Return the (X, Y) coordinate for the center point of the cell that contains the specified text.  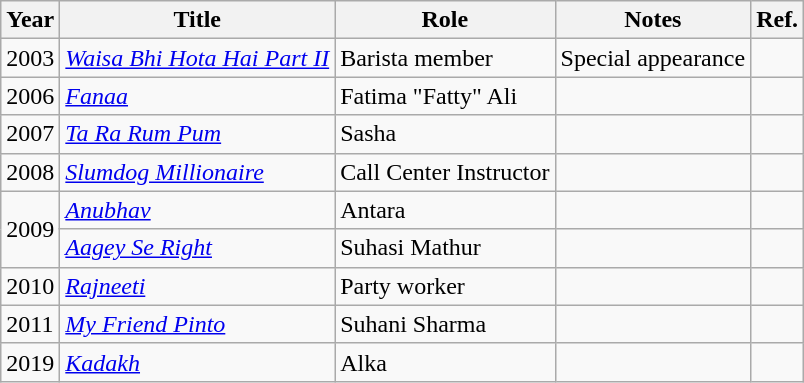
Anubhav (198, 210)
Antara (445, 210)
Suhani Sharma (445, 324)
2007 (30, 134)
2010 (30, 286)
Call Center Instructor (445, 172)
Special appearance (653, 58)
Fatima "Fatty" Ali (445, 96)
Suhasi Mathur (445, 248)
Notes (653, 20)
Ta Ra Rum Pum (198, 134)
Fanaa (198, 96)
Slumdog Millionaire (198, 172)
Role (445, 20)
Waisa Bhi Hota Hai Part II (198, 58)
Alka (445, 362)
2011 (30, 324)
2009 (30, 229)
2006 (30, 96)
2003 (30, 58)
2008 (30, 172)
Barista member (445, 58)
2019 (30, 362)
Aagey Se Right (198, 248)
Kadakh (198, 362)
Ref. (778, 20)
Party worker (445, 286)
Year (30, 20)
Rajneeti (198, 286)
My Friend Pinto (198, 324)
Sasha (445, 134)
Title (198, 20)
